Extract the (x, y) coordinate from the center of the cell holding the provided text.  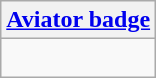
Aviator badge (78, 20)
